For the text-containing cell, return its midpoint in (x, y) coordinate format. 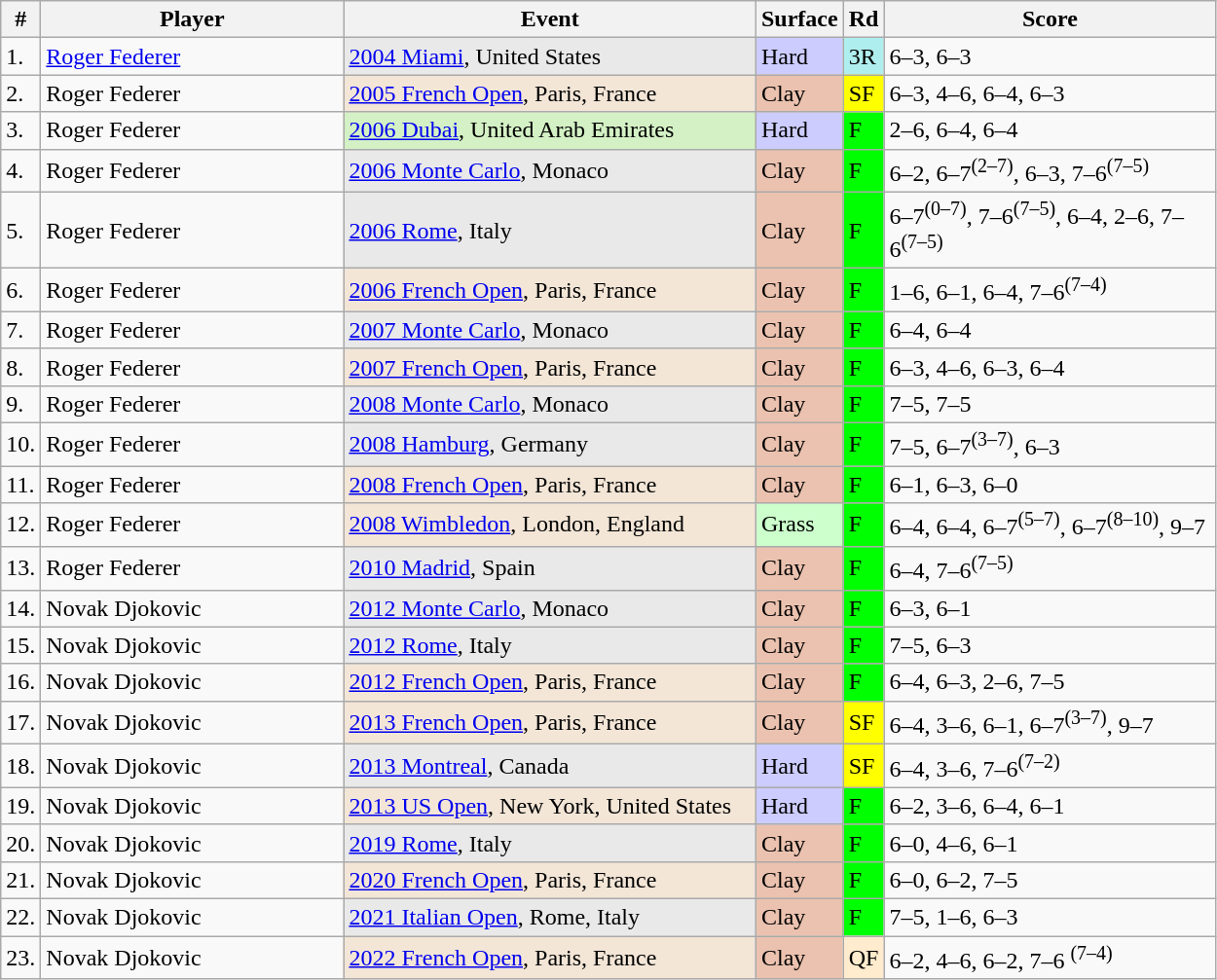
6–4, 6–4 (1050, 330)
3R (864, 56)
2006 Dubai, United Arab Emirates (550, 130)
Rd (864, 19)
4. (21, 171)
2019 Rome, Italy (550, 843)
2020 French Open, Paris, France (550, 880)
12. (21, 526)
2013 French Open, Paris, France (550, 722)
9. (21, 404)
10. (21, 444)
6–4, 3–6, 7–6(7–2) (1050, 767)
QF (864, 958)
6–4, 6–3, 2–6, 7–5 (1050, 682)
21. (21, 880)
6–2, 3–6, 6–4, 6–1 (1050, 806)
15. (21, 645)
2004 Miami, United States (550, 56)
6–3, 4–6, 6–4, 6–3 (1050, 93)
5. (21, 231)
6–2, 4–6, 6–2, 7–6 (7–4) (1050, 958)
2013 US Open, New York, United States (550, 806)
2007 French Open, Paris, France (550, 367)
7–5, 7–5 (1050, 404)
2008 Monte Carlo, Monaco (550, 404)
7–5, 6–3 (1050, 645)
14. (21, 608)
16. (21, 682)
2–6, 6–4, 6–4 (1050, 130)
6–3, 4–6, 6–3, 6–4 (1050, 367)
7–5, 1–6, 6–3 (1050, 918)
# (21, 19)
2008 French Open, Paris, France (550, 485)
Surface (799, 19)
7. (21, 330)
Score (1050, 19)
6–4, 7–6(7–5) (1050, 568)
2006 French Open, Paris, France (550, 290)
2010 Madrid, Spain (550, 568)
1. (21, 56)
2012 Monte Carlo, Monaco (550, 608)
6–4, 3–6, 6–1, 6–7(3–7), 9–7 (1050, 722)
6–0, 6–2, 7–5 (1050, 880)
2021 Italian Open, Rome, Italy (550, 918)
20. (21, 843)
6–2, 6–7(2–7), 6–3, 7–6(7–5) (1050, 171)
18. (21, 767)
19. (21, 806)
2007 Monte Carlo, Monaco (550, 330)
2008 Wimbledon, London, England (550, 526)
Event (550, 19)
2012 Rome, Italy (550, 645)
8. (21, 367)
2008 Hamburg, Germany (550, 444)
11. (21, 485)
3. (21, 130)
6–3, 6–3 (1050, 56)
Player (193, 19)
22. (21, 918)
23. (21, 958)
6–1, 6–3, 6–0 (1050, 485)
2. (21, 93)
6–4, 6–4, 6–7(5–7), 6–7(8–10), 9–7 (1050, 526)
6. (21, 290)
7–5, 6–7(3–7), 6–3 (1050, 444)
13. (21, 568)
6–7(0–7), 7–6(7–5), 6–4, 2–6, 7–6(7–5) (1050, 231)
6–3, 6–1 (1050, 608)
6–0, 4–6, 6–1 (1050, 843)
2013 Montreal, Canada (550, 767)
17. (21, 722)
2006 Rome, Italy (550, 231)
Grass (799, 526)
2006 Monte Carlo, Monaco (550, 171)
2012 French Open, Paris, France (550, 682)
2022 French Open, Paris, France (550, 958)
1–6, 6–1, 6–4, 7–6(7–4) (1050, 290)
2005 French Open, Paris, France (550, 93)
